Capture the cell that displays the provided text and extract its [x, y] central coordinate. 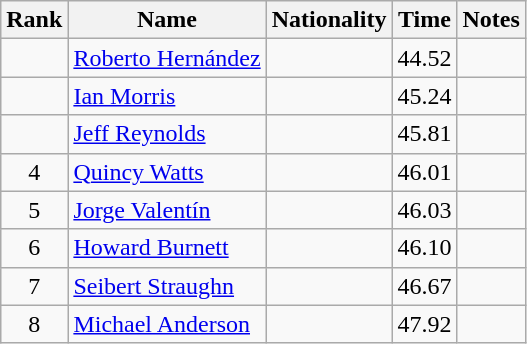
45.24 [424, 96]
7 [34, 286]
Howard Burnett [167, 248]
Nationality [329, 20]
4 [34, 172]
44.52 [424, 58]
Notes [491, 20]
Rank [34, 20]
45.81 [424, 134]
Ian Morris [167, 96]
46.10 [424, 248]
Jorge Valentín [167, 210]
46.03 [424, 210]
Quincy Watts [167, 172]
Seibert Straughn [167, 286]
5 [34, 210]
Roberto Hernández [167, 58]
Time [424, 20]
47.92 [424, 324]
46.67 [424, 286]
Jeff Reynolds [167, 134]
46.01 [424, 172]
Name [167, 20]
6 [34, 248]
8 [34, 324]
Michael Anderson [167, 324]
